Return [X, Y] of the center of cell containing provided text 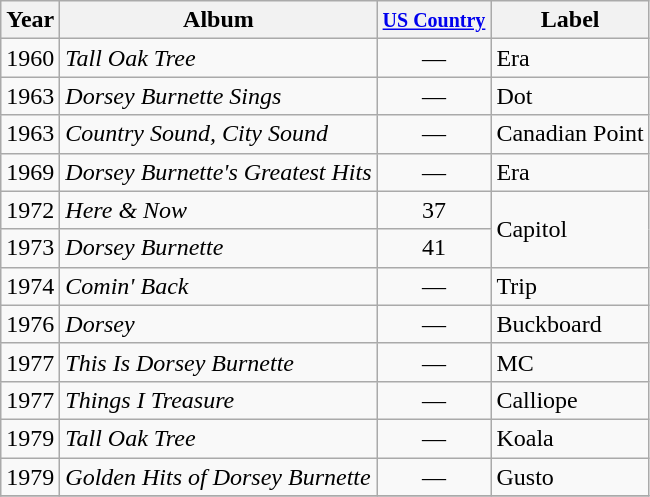
Dorsey Burnette's Greatest Hits [218, 172]
41 [434, 248]
Year [30, 20]
Buckboard [570, 324]
Gusto [570, 477]
Comin' Back [218, 286]
Dorsey [218, 324]
Things I Treasure [218, 400]
Capitol [570, 229]
1960 [30, 58]
Dot [570, 96]
Country Sound, City Sound [218, 134]
Label [570, 20]
1976 [30, 324]
Calliope [570, 400]
Canadian Point [570, 134]
Golden Hits of Dorsey Burnette [218, 477]
1973 [30, 248]
1972 [30, 210]
This Is Dorsey Burnette [218, 362]
Koala [570, 438]
US Country [434, 20]
MC [570, 362]
1974 [30, 286]
Dorsey Burnette Sings [218, 96]
Album [218, 20]
Here & Now [218, 210]
Dorsey Burnette [218, 248]
Trip [570, 286]
37 [434, 210]
1969 [30, 172]
